Scan for the cell matching the given text and deliver its (x, y) coordinate at center. 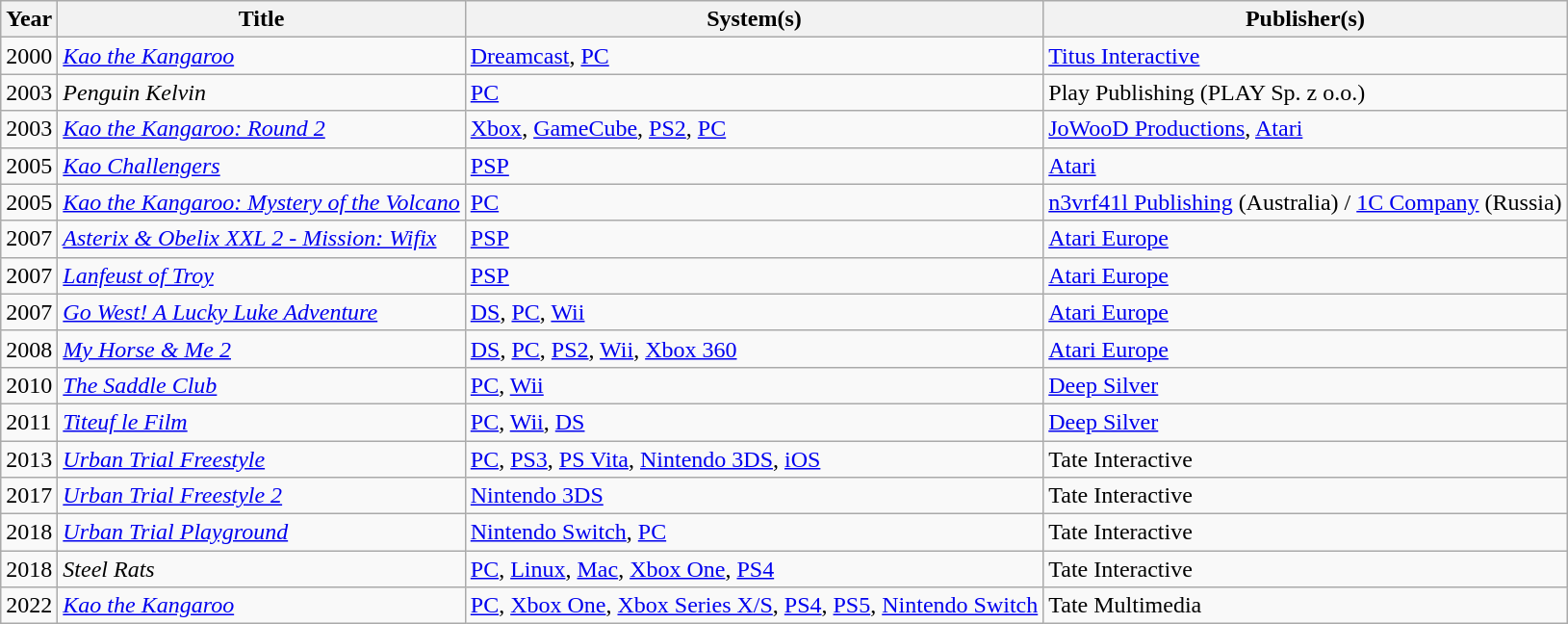
PC, Xbox One, Xbox Series X/S, PS4, PS5, Nintendo Switch (754, 606)
2022 (29, 606)
Xbox, GameCube, PS2, PC (754, 129)
My Horse & Me 2 (262, 349)
PC, Wii (754, 385)
Kao Challengers (262, 166)
Dreamcast, PC (754, 56)
Tate Multimedia (1305, 606)
Asterix & Obelix XXL 2 - Mission: Wifix (262, 239)
Lanfeust of Troy (262, 275)
Urban Trial Freestyle 2 (262, 496)
System(s) (754, 19)
DS, PC, PS2, Wii, Xbox 360 (754, 349)
Nintendo Switch, PC (754, 533)
PC, Wii, DS (754, 422)
2013 (29, 459)
Titus Interactive (1305, 56)
Kao the Kangaroo: Round 2 (262, 129)
Kao the Kangaroo: Mystery of the Volcano (262, 202)
PC, Linux, Mac, Xbox One, PS4 (754, 569)
Penguin Kelvin (262, 92)
2000 (29, 56)
2010 (29, 385)
Nintendo 3DS (754, 496)
Publisher(s) (1305, 19)
Title (262, 19)
Go West! A Lucky Luke Adventure (262, 312)
Urban Trial Playground (262, 533)
n3vrf41l Publishing (Australia) / 1C Company (Russia) (1305, 202)
Atari (1305, 166)
2017 (29, 496)
The Saddle Club (262, 385)
Year (29, 19)
Steel Rats (262, 569)
Play Publishing (PLAY Sp. z o.o.) (1305, 92)
2008 (29, 349)
Titeuf le Film (262, 422)
2011 (29, 422)
Urban Trial Freestyle (262, 459)
DS, PC, Wii (754, 312)
PC, PS3, PS Vita, Nintendo 3DS, iOS (754, 459)
JoWooD Productions, Atari (1305, 129)
